Detect which cell encompasses the target text, then output its (x, y) center coordinate. 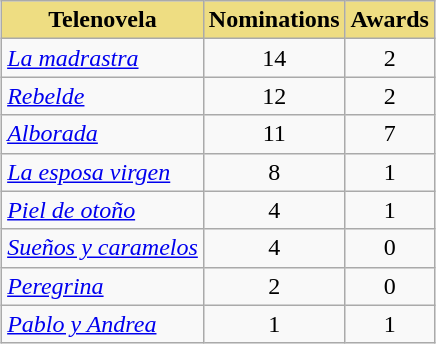
Rebelde (103, 96)
Sueños y caramelos (103, 248)
8 (274, 172)
Peregrina (103, 286)
La madrastra (103, 58)
Awards (390, 20)
14 (274, 58)
Piel de otoño (103, 210)
7 (390, 134)
Alborada (103, 134)
11 (274, 134)
Nominations (274, 20)
Pablo y Andrea (103, 324)
Telenovela (103, 20)
La esposa virgen (103, 172)
12 (274, 96)
